Detect which cell encompasses the target text, then output its (x, y) center coordinate. 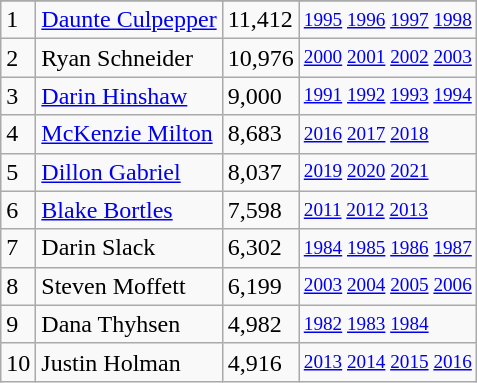
1 (18, 20)
Dillon Gabriel (129, 172)
9 (18, 324)
Darin Hinshaw (129, 96)
Steven Moffett (129, 286)
6 (18, 210)
Justin Holman (129, 362)
9,000 (260, 96)
7,598 (260, 210)
6,302 (260, 248)
2019 2020 2021 (388, 172)
2003 2004 2005 2006 (388, 286)
2013 2014 2015 2016 (388, 362)
4 (18, 134)
6,199 (260, 286)
McKenzie Milton (129, 134)
1991 1992 1993 1994 (388, 96)
5 (18, 172)
11,412 (260, 20)
8,683 (260, 134)
10 (18, 362)
3 (18, 96)
8,037 (260, 172)
Ryan Schneider (129, 58)
2016 2017 2018 (388, 134)
1982 1983 1984 (388, 324)
4,916 (260, 362)
2 (18, 58)
Darin Slack (129, 248)
4,982 (260, 324)
7 (18, 248)
Blake Bortles (129, 210)
1995 1996 1997 1998 (388, 20)
2011 2012 2013 (388, 210)
2000 2001 2002 2003 (388, 58)
Daunte Culpepper (129, 20)
8 (18, 286)
1984 1985 1986 1987 (388, 248)
Dana Thyhsen (129, 324)
10,976 (260, 58)
